Pinpoint the cell where the given text exists, returning its (X, Y) midpoint coordinate. 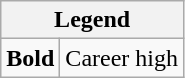
Bold (30, 58)
Career high (122, 58)
Legend (92, 20)
